Locate the cell with the specified text and output its (X, Y) center coordinate. 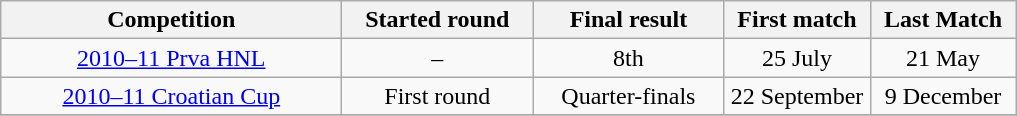
25 July (797, 58)
2010–11 Prva HNL (172, 58)
2010–11 Croatian Cup (172, 96)
Started round (438, 20)
First round (438, 96)
Quarter-finals (628, 96)
Last Match (943, 20)
9 December (943, 96)
Final result (628, 20)
First match (797, 20)
Competition (172, 20)
22 September (797, 96)
– (438, 58)
21 May (943, 58)
8th (628, 58)
